Search for the cell housing the specified text and yield its [X, Y] center coordinate. 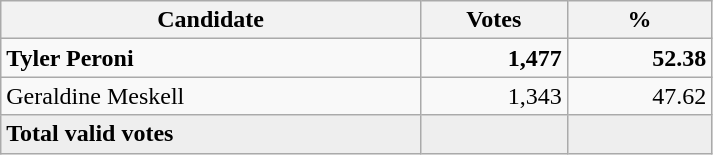
% [639, 20]
Votes [494, 20]
1,343 [494, 96]
1,477 [494, 58]
Tyler Peroni [211, 58]
52.38 [639, 58]
47.62 [639, 96]
Candidate [211, 20]
Geraldine Meskell [211, 96]
Total valid votes [211, 134]
